Output the (X, Y) coordinate of the center of the cell containing the given text.  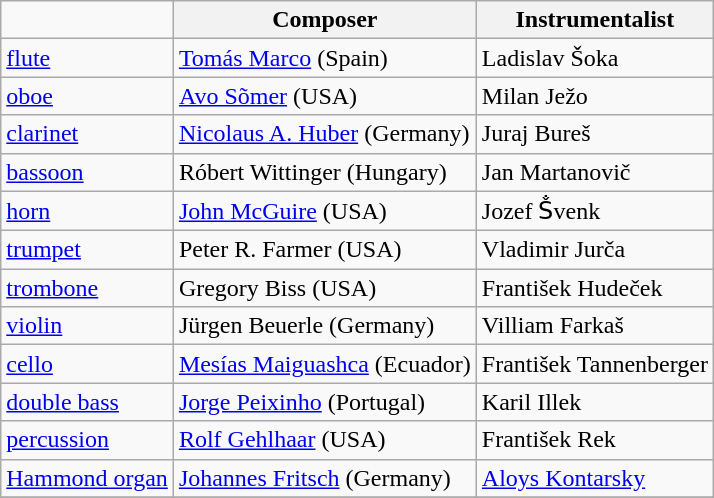
cello (88, 364)
Tomás Marco (Spain) (324, 58)
Ladislav Šoka (594, 58)
Hammond organ (88, 478)
Avo Sõmer (USA) (324, 96)
Mesías Maiguashca (Ecuador) (324, 364)
Aloys Kontarsky (594, 478)
John McGuire (USA) (324, 211)
Peter R. Farmer (USA) (324, 250)
Juraj Bureš (594, 134)
Gregory Biss (USA) (324, 288)
bassoon (88, 172)
violin (88, 326)
trumpet (88, 250)
double bass (88, 402)
clarinet (88, 134)
Jürgen Beuerle (Germany) (324, 326)
Jorge Peixinho (Portugal) (324, 402)
Nicolaus A. Huber (Germany) (324, 134)
horn (88, 211)
Composer (324, 20)
trombone (88, 288)
Róbert Wittinger (Hungary) (324, 172)
František Hudeček (594, 288)
Jan Martanovič (594, 172)
Vladimir Jurča (594, 250)
flute (88, 58)
Instrumentalist (594, 20)
Milan Ježo (594, 96)
percussion (88, 440)
Rolf Gehlhaar (USA) (324, 440)
Johannes Fritsch (Germany) (324, 478)
oboe (88, 96)
Villiam Farkaš (594, 326)
Karil Illek (594, 402)
Jozef Ṧvenk (594, 211)
František Tannenberger (594, 364)
František Rek (594, 440)
